Return [x, y] of the center of cell containing provided text 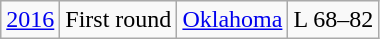
First round [118, 20]
2016 [30, 20]
Oklahoma [232, 20]
L 68–82 [334, 20]
